Search for the cell housing the specified text and yield its (x, y) center coordinate. 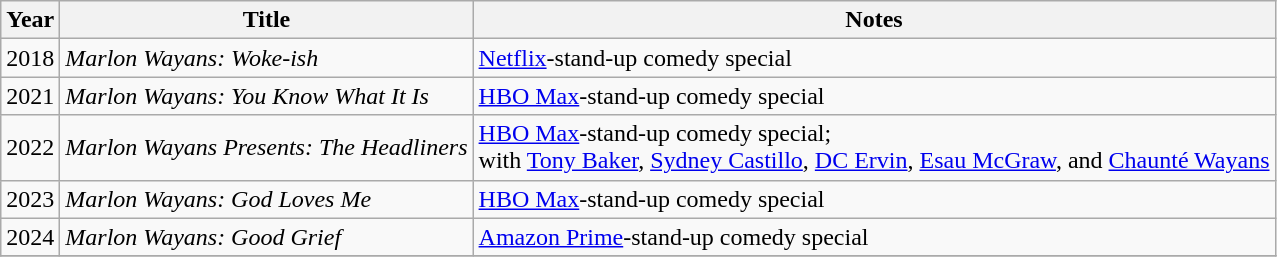
Year (30, 20)
Marlon Wayans Presents: The Headliners (266, 148)
Netflix-stand-up comedy special (874, 58)
Notes (874, 20)
2022 (30, 148)
2021 (30, 96)
Marlon Wayans: Woke-ish (266, 58)
Title (266, 20)
2018 (30, 58)
Amazon Prime-stand-up comedy special (874, 237)
Marlon Wayans: Good Grief (266, 237)
Marlon Wayans: God Loves Me (266, 199)
2024 (30, 237)
2023 (30, 199)
HBO Max-stand-up comedy special;with Tony Baker, Sydney Castillo, DC Ervin, Esau McGraw, and Chaunté Wayans (874, 148)
Marlon Wayans: You Know What It Is (266, 96)
